Pinpoint the cell where the given text exists, returning its [x, y] midpoint coordinate. 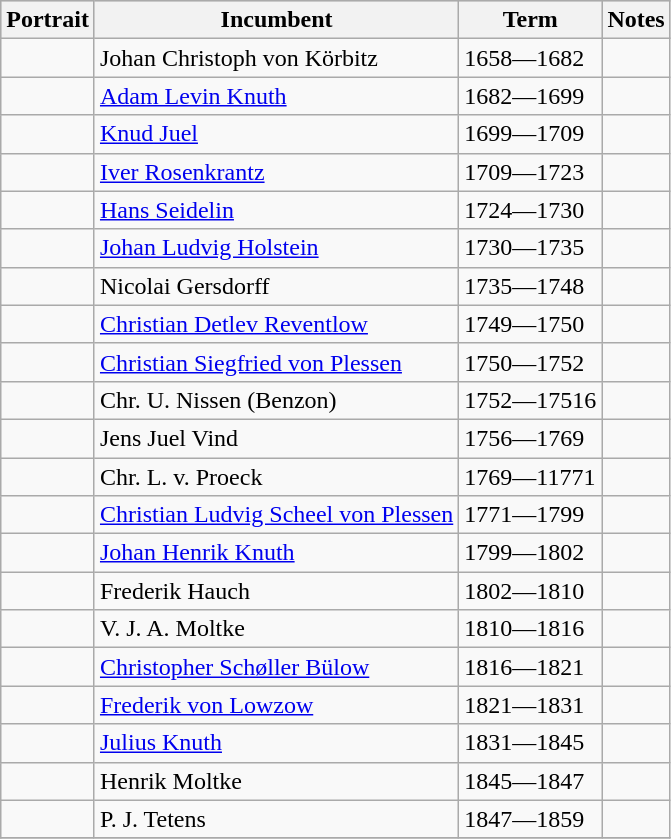
Nicolai Gersdorff [276, 286]
1821—1831 [530, 705]
1658—1682 [530, 58]
Christopher Schøller Bülow [276, 667]
1845—1847 [530, 781]
Christian Ludvig Scheel von Plessen [276, 515]
Julius Knuth [276, 743]
1752—17516 [530, 400]
1750—1752 [530, 362]
Christian Siegfried von Plessen [276, 362]
Jens Juel Vind [276, 438]
Notes [636, 20]
1724—1730 [530, 210]
1816—1821 [530, 667]
Frederik Hauch [276, 591]
1699—1709 [530, 134]
1771—1799 [530, 515]
1749—1750 [530, 324]
1810—1816 [530, 629]
1730—1735 [530, 248]
Henrik Moltke [276, 781]
1799—1802 [530, 553]
Hans Seidelin [276, 210]
Incumbent [276, 20]
P. J. Tetens [276, 819]
Chr. L. v. Proeck [276, 477]
Christian Detlev Reventlow [276, 324]
Iver Rosenkrantz [276, 172]
Johan Ludvig Holstein [276, 248]
Johan Christoph von Körbitz [276, 58]
1709—1723 [530, 172]
Portrait [48, 20]
1769—11771 [530, 477]
1802—1810 [530, 591]
Knud Juel [276, 134]
1756—1769 [530, 438]
Term [530, 20]
1735—1748 [530, 286]
Adam Levin Knuth [276, 96]
Johan Henrik Knuth [276, 553]
Frederik von Lowzow [276, 705]
Chr. U. Nissen (Benzon) [276, 400]
V. J. A. Moltke [276, 629]
1847—1859 [530, 819]
1831—1845 [530, 743]
1682—1699 [530, 96]
